Detect which cell encompasses the target text, then output its (x, y) center coordinate. 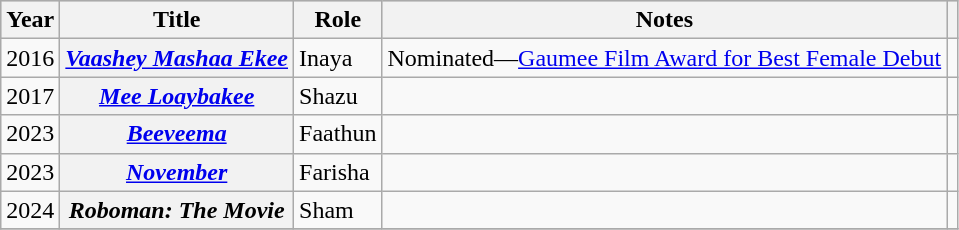
Role (338, 20)
Roboman: The Movie (177, 210)
Beeveema (177, 134)
Inaya (338, 58)
Notes (664, 20)
Year (30, 20)
Vaashey Mashaa Ekee (177, 58)
Shazu (338, 96)
Title (177, 20)
2016 (30, 58)
2017 (30, 96)
November (177, 172)
Mee Loaybakee (177, 96)
Farisha (338, 172)
Faathun (338, 134)
Sham (338, 210)
Nominated—Gaumee Film Award for Best Female Debut (664, 58)
2024 (30, 210)
